Extract the [X, Y] coordinate from the center of the cell holding the provided text.  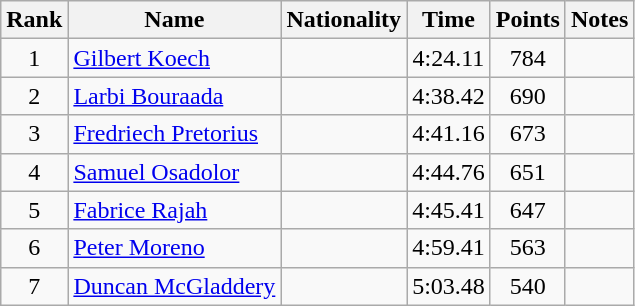
Rank [34, 20]
1 [34, 58]
4:59.41 [449, 248]
4 [34, 172]
6 [34, 248]
Nationality [344, 20]
Name [174, 20]
Peter Moreno [174, 248]
690 [528, 96]
Larbi Bouraada [174, 96]
651 [528, 172]
2 [34, 96]
Notes [599, 20]
Points [528, 20]
784 [528, 58]
Duncan McGladdery [174, 286]
Fabrice Rajah [174, 210]
Gilbert Koech [174, 58]
4:41.16 [449, 134]
Fredriech Pretorius [174, 134]
540 [528, 286]
5 [34, 210]
Samuel Osadolor [174, 172]
7 [34, 286]
4:38.42 [449, 96]
5:03.48 [449, 286]
4:44.76 [449, 172]
Time [449, 20]
4:45.41 [449, 210]
673 [528, 134]
4:24.11 [449, 58]
647 [528, 210]
3 [34, 134]
563 [528, 248]
